Locate the cell with the specified text and output its [x, y] center coordinate. 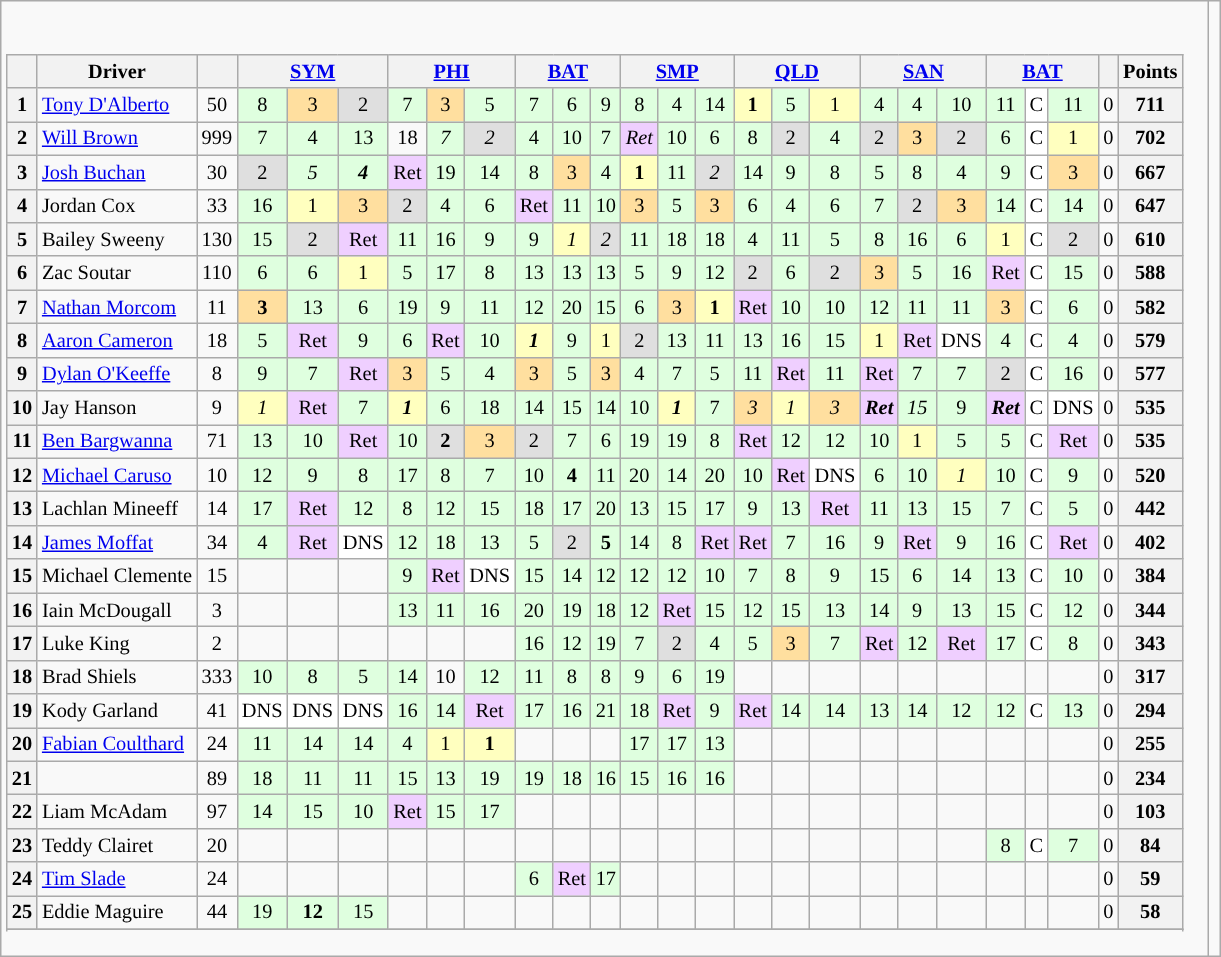
711 [1150, 105]
30 [217, 172]
SAN [923, 71]
Fabian Coulthard [117, 745]
999 [217, 139]
Tim Slade [117, 879]
234 [1150, 778]
Teddy Clairet [117, 846]
520 [1150, 475]
Driver [117, 71]
647 [1150, 206]
Zac Soutar [117, 273]
702 [1150, 139]
33 [217, 206]
Brad Shiels [117, 677]
59 [1150, 879]
610 [1150, 240]
402 [1150, 543]
577 [1150, 374]
Jay Hanson [117, 408]
Eddie Maguire [117, 913]
Dylan O'Keeffe [117, 374]
317 [1150, 677]
582 [1150, 307]
58 [1150, 913]
110 [217, 273]
Kody Garland [117, 711]
667 [1150, 172]
Bailey Sweeny [117, 240]
Josh Buchan [117, 172]
QLD [797, 71]
579 [1150, 341]
41 [217, 711]
442 [1150, 509]
Ben Bargwanna [117, 442]
Michael Clemente [117, 576]
Nathan Morcom [117, 307]
PHI [451, 71]
344 [1150, 610]
Jordan Cox [117, 206]
71 [217, 442]
333 [217, 677]
Lachlan Mineeff [117, 509]
103 [1150, 812]
255 [1150, 745]
25 [22, 913]
34 [217, 543]
Will Brown [117, 139]
23 [22, 846]
Aaron Cameron [117, 341]
50 [217, 105]
84 [1150, 846]
22 [22, 812]
130 [217, 240]
89 [217, 778]
588 [1150, 273]
Iain McDougall [117, 610]
Points [1150, 71]
Michael Caruso [117, 475]
Liam McAdam [117, 812]
343 [1150, 644]
Luke King [117, 644]
Tony D'Alberto [117, 105]
294 [1150, 711]
44 [217, 913]
James Moffat [117, 543]
384 [1150, 576]
97 [217, 812]
SYM [312, 71]
SMP [678, 71]
